Identify which cell holds the provided text, then report its [X, Y] central coordinate. 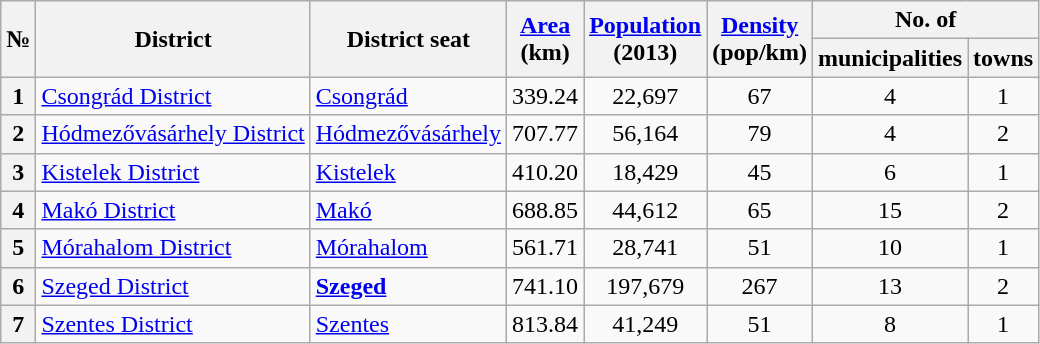
5 [18, 248]
410.20 [546, 172]
561.71 [546, 248]
707.77 [546, 134]
44,612 [646, 210]
22,697 [646, 96]
18,429 [646, 172]
Hódmezővásárhely [408, 134]
Szeged District [173, 286]
Hódmezővásárhely District [173, 134]
Csongrád District [173, 96]
Mórahalom [408, 248]
267 [760, 286]
towns [1004, 58]
Population(2013) [646, 39]
339.24 [546, 96]
45 [760, 172]
56,164 [646, 134]
District [173, 39]
№ [18, 39]
28,741 [646, 248]
813.84 [546, 324]
688.85 [546, 210]
67 [760, 96]
15 [890, 210]
Density(pop/km) [760, 39]
District seat [408, 39]
79 [760, 134]
Kistelek [408, 172]
Area(km) [546, 39]
65 [760, 210]
Mórahalom District [173, 248]
741.10 [546, 286]
Makó District [173, 210]
Szentes District [173, 324]
8 [890, 324]
Szeged [408, 286]
10 [890, 248]
41,249 [646, 324]
No. of [925, 20]
Kistelek District [173, 172]
Makó [408, 210]
3 [18, 172]
Csongrád [408, 96]
13 [890, 286]
197,679 [646, 286]
Szentes [408, 324]
municipalities [890, 58]
7 [18, 324]
